Scan for the cell matching the given text and deliver its (X, Y) coordinate at center. 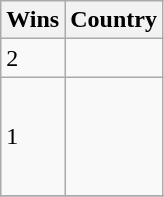
Wins (33, 20)
Country (114, 20)
2 (33, 58)
1 (33, 136)
